Capture the cell that displays the provided text and extract its (X, Y) central coordinate. 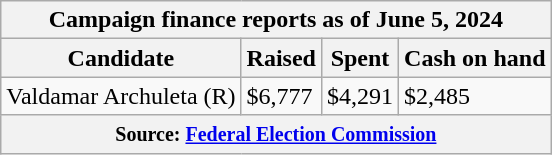
Spent (360, 58)
Valdamar Archuleta (R) (121, 96)
Campaign finance reports as of June 5, 2024 (276, 20)
$4,291 (360, 96)
$2,485 (475, 96)
$6,777 (281, 96)
Candidate (121, 58)
Source: Federal Election Commission (276, 134)
Cash on hand (475, 58)
Raised (281, 58)
